Pinpoint the cell where the given text exists, returning its [x, y] midpoint coordinate. 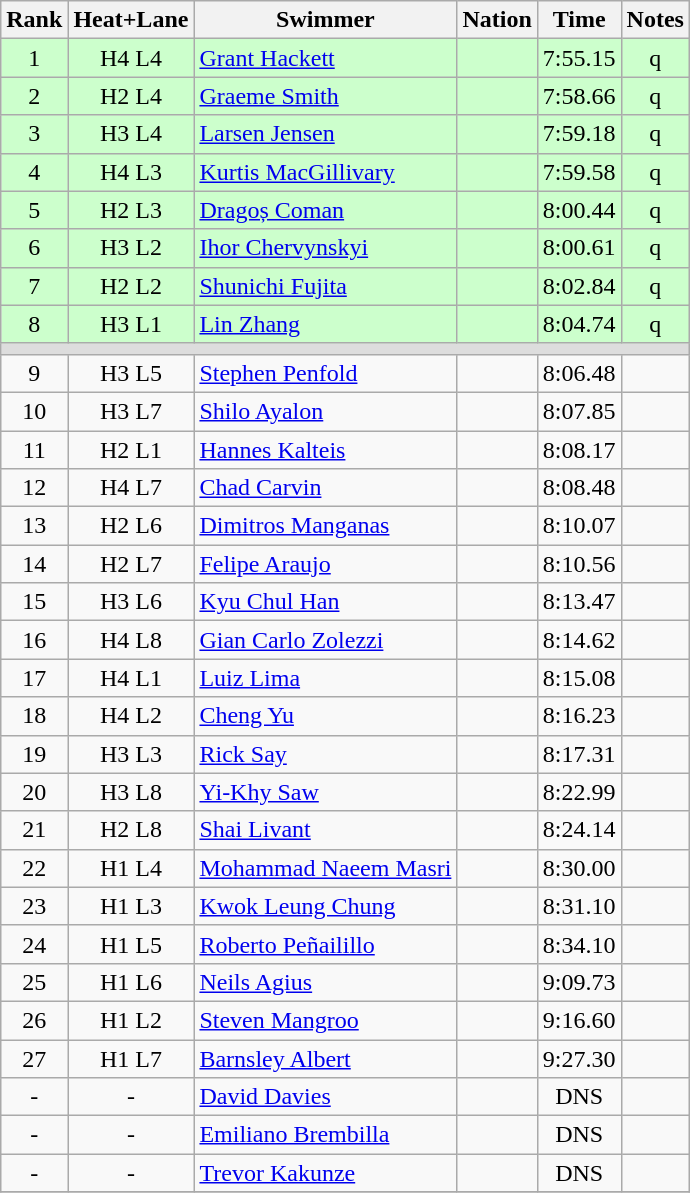
8:08.48 [579, 488]
Swimmer [326, 20]
8:24.14 [579, 830]
Graeme Smith [326, 96]
H1 L4 [131, 868]
16 [34, 640]
7:59.58 [579, 172]
H1 L2 [131, 1020]
Gian Carlo Zolezzi [326, 640]
21 [34, 830]
H2 L8 [131, 830]
7:58.66 [579, 96]
H4 L8 [131, 640]
Ihor Chervynskyi [326, 248]
H1 L7 [131, 1059]
7:59.18 [579, 134]
3 [34, 134]
6 [34, 248]
Steven Mangroo [326, 1020]
David Davies [326, 1097]
8:06.48 [579, 373]
9:09.73 [579, 982]
10 [34, 411]
15 [34, 602]
Hannes Kalteis [326, 449]
8:14.62 [579, 640]
Neils Agius [326, 982]
27 [34, 1059]
9:16.60 [579, 1020]
H4 L4 [131, 58]
7 [34, 286]
Time [579, 20]
17 [34, 678]
Rick Say [326, 754]
Roberto Peñailillo [326, 944]
Trevor Kakunze [326, 1173]
13 [34, 526]
H3 L2 [131, 248]
Nation [497, 20]
14 [34, 564]
24 [34, 944]
H3 L7 [131, 411]
H3 L1 [131, 324]
H3 L5 [131, 373]
1 [34, 58]
18 [34, 716]
H4 L2 [131, 716]
Mohammad Naeem Masri [326, 868]
7:55.15 [579, 58]
H4 L7 [131, 488]
Yi-Khy Saw [326, 792]
Rank [34, 20]
Cheng Yu [326, 716]
Kwok Leung Chung [326, 906]
8:04.74 [579, 324]
8:30.00 [579, 868]
8:10.07 [579, 526]
Shunichi Fujita [326, 286]
20 [34, 792]
8:17.31 [579, 754]
8:34.10 [579, 944]
Kurtis MacGillivary [326, 172]
8:16.23 [579, 716]
4 [34, 172]
8:07.85 [579, 411]
H1 L6 [131, 982]
Luiz Lima [326, 678]
8 [34, 324]
Barnsley Albert [326, 1059]
22 [34, 868]
H3 L8 [131, 792]
8:15.08 [579, 678]
Notes [655, 20]
8:08.17 [579, 449]
Lin Zhang [326, 324]
Heat+Lane [131, 20]
8:00.61 [579, 248]
H2 L4 [131, 96]
H2 L3 [131, 210]
Dimitros Manganas [326, 526]
19 [34, 754]
Dragoș Coman [326, 210]
Grant Hackett [326, 58]
H1 L5 [131, 944]
Chad Carvin [326, 488]
H3 L3 [131, 754]
8:10.56 [579, 564]
8:02.84 [579, 286]
9:27.30 [579, 1059]
8:00.44 [579, 210]
H4 L1 [131, 678]
H2 L2 [131, 286]
5 [34, 210]
8:22.99 [579, 792]
26 [34, 1020]
8:13.47 [579, 602]
H3 L6 [131, 602]
Felipe Araujo [326, 564]
H4 L3 [131, 172]
23 [34, 906]
Shai Livant [326, 830]
Stephen Penfold [326, 373]
25 [34, 982]
Larsen Jensen [326, 134]
H2 L6 [131, 526]
H1 L3 [131, 906]
H2 L7 [131, 564]
H2 L1 [131, 449]
H3 L4 [131, 134]
11 [34, 449]
Shilo Ayalon [326, 411]
8:31.10 [579, 906]
12 [34, 488]
Emiliano Brembilla [326, 1135]
9 [34, 373]
2 [34, 96]
Kyu Chul Han [326, 602]
